Output the [x, y] coordinate of the center of the cell containing the given text.  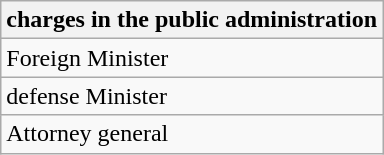
Foreign Minister [192, 58]
defense Minister [192, 96]
Attorney general [192, 134]
charges in the public administration [192, 20]
